For the text-containing cell, return its midpoint in [x, y] coordinate format. 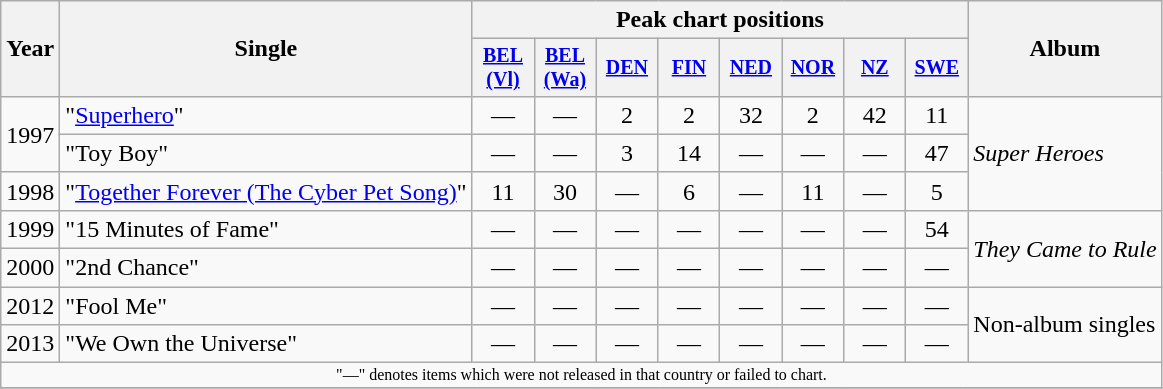
DEN [627, 68]
Non-album singles [1065, 325]
BEL(Wa) [565, 68]
1999 [30, 229]
30 [565, 191]
1997 [30, 134]
Peak chart positions [720, 20]
"Superhero" [266, 115]
"2nd Chance" [266, 268]
NZ [875, 68]
2012 [30, 306]
"—" denotes items which were not released in that country or failed to chart. [582, 375]
"We Own the Universe" [266, 344]
2000 [30, 268]
SWE [937, 68]
NED [751, 68]
3 [627, 153]
42 [875, 115]
"Fool Me" [266, 306]
Album [1065, 49]
6 [689, 191]
47 [937, 153]
BEL(Vl) [503, 68]
54 [937, 229]
They Came to Rule [1065, 248]
FIN [689, 68]
1998 [30, 191]
"15 Minutes of Fame" [266, 229]
14 [689, 153]
"Together Forever (The Cyber Pet Song)" [266, 191]
Super Heroes [1065, 153]
NOR [813, 68]
Single [266, 49]
2013 [30, 344]
Year [30, 49]
32 [751, 115]
"Toy Boy" [266, 153]
5 [937, 191]
